Return (X, Y) of the center of cell containing provided text 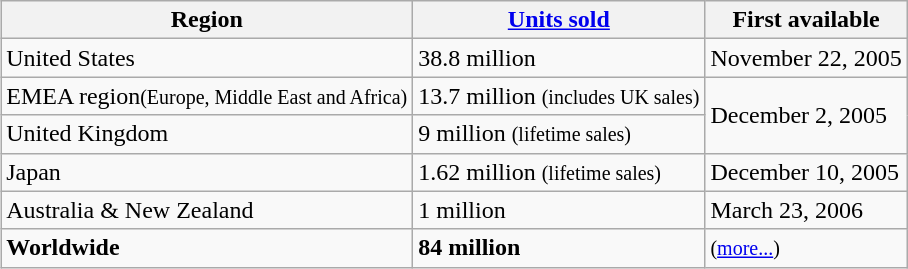
38.8 million (559, 58)
Japan (207, 172)
United States (207, 58)
Worldwide (207, 248)
(more...) (806, 248)
Units sold (559, 20)
Region (207, 20)
December 10, 2005 (806, 172)
December 2, 2005 (806, 115)
EMEA region(Europe, Middle East and Africa) (207, 96)
9 million (lifetime sales) (559, 134)
United Kingdom (207, 134)
Australia & New Zealand (207, 210)
First available (806, 20)
13.7 million (includes UK sales) (559, 96)
March 23, 2006 (806, 210)
84 million (559, 248)
1 million (559, 210)
November 22, 2005 (806, 58)
1.62 million (lifetime sales) (559, 172)
